Determine the (x, y) coordinate at the center of the cell enclosing the given text.  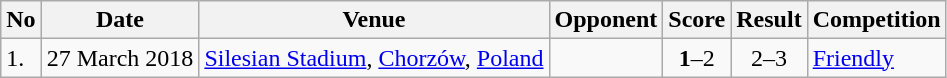
Date (120, 20)
Opponent (606, 20)
Silesian Stadium, Chorzów, Poland (374, 58)
1. (21, 58)
Result (769, 20)
Score (697, 20)
No (21, 20)
Friendly (876, 58)
2–3 (769, 58)
27 March 2018 (120, 58)
1–2 (697, 58)
Competition (876, 20)
Venue (374, 20)
